Determine the (X, Y) coordinate at the center of the cell enclosing the given text.  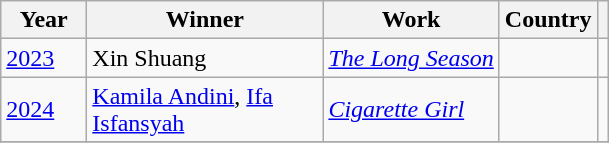
Winner (205, 20)
Xin Shuang (205, 58)
Country (548, 20)
2024 (44, 110)
The Long Season (411, 58)
Kamila Andini, Ifa Isfansyah (205, 110)
Year (44, 20)
Work (411, 20)
2023 (44, 58)
Cigarette Girl (411, 110)
